Extract the (x, y) coordinate from the center of the cell holding the provided text.  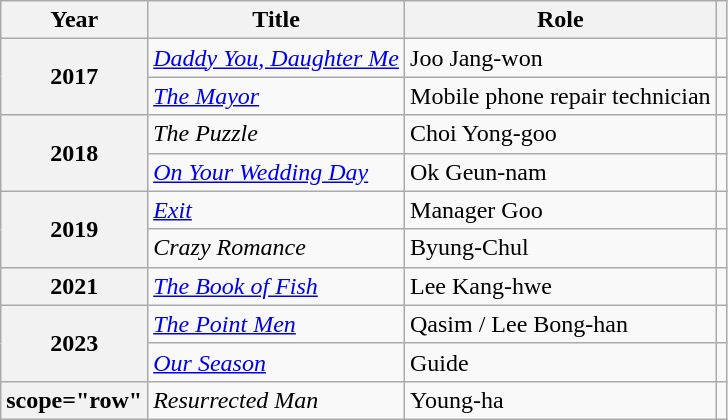
2023 (74, 343)
Title (276, 20)
Manager Goo (561, 210)
Byung-Chul (561, 248)
The Mayor (276, 96)
Daddy You, Daughter Me (276, 58)
Lee Kang-hwe (561, 286)
2019 (74, 229)
Exit (276, 210)
Crazy Romance (276, 248)
Guide (561, 362)
Qasim / Lee Bong-han (561, 324)
On Your Wedding Day (276, 172)
Year (74, 20)
The Book of Fish (276, 286)
scope="row" (74, 400)
Joo Jang-won (561, 58)
2018 (74, 153)
Our Season (276, 362)
Mobile phone repair technician (561, 96)
Role (561, 20)
2017 (74, 77)
Young-ha (561, 400)
The Puzzle (276, 134)
Resurrected Man (276, 400)
The Point Men (276, 324)
Ok Geun-nam (561, 172)
2021 (74, 286)
Choi Yong-goo (561, 134)
